Provide the [x, y] coordinate of the cell's center where the given text is located.  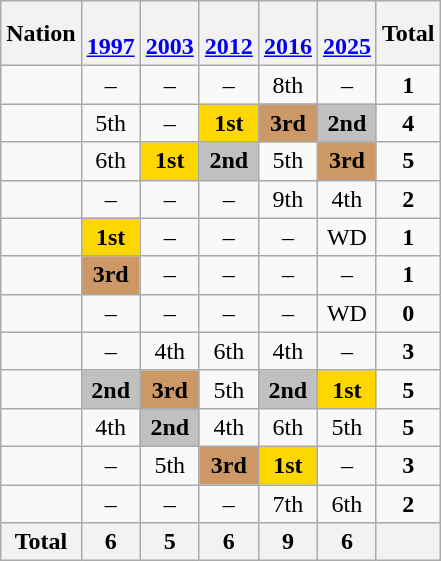
1997 [110, 34]
2016 [288, 34]
7th [288, 503]
9 [288, 542]
0 [408, 313]
Nation [41, 34]
8th [288, 85]
4 [408, 123]
2025 [346, 34]
2012 [228, 34]
9th [288, 199]
2003 [170, 34]
